Scan for the cell matching the given text and deliver its [X, Y] coordinate at center. 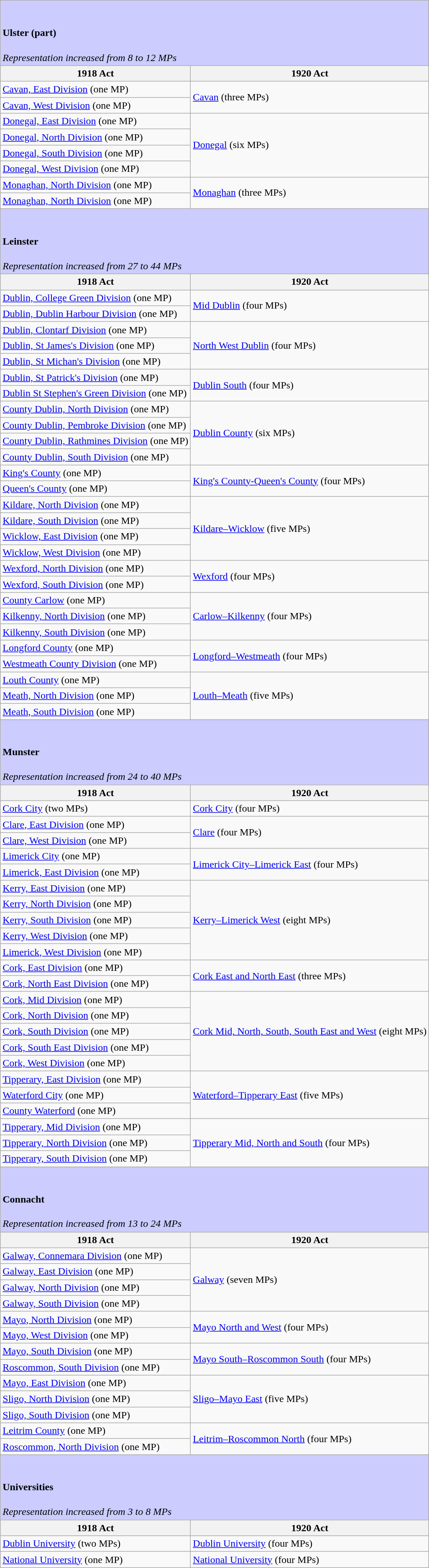
Louth–Meath (five MPs) [310, 696]
Ulster (part)Representation increased from 8 to 12 MPs [215, 33]
Cavan (three MPs) [310, 97]
Limerick City–Limerick East (four MPs) [310, 864]
Galway (seven MPs) [310, 1279]
Kildare, North Division (one MP) [95, 505]
Mayo, West Division (one MP) [95, 1335]
Sligo–Mayo East (five MPs) [310, 1399]
County Carlow (one MP) [95, 600]
County Dublin, South Division (one MP) [95, 457]
Sligo, North Division (one MP) [95, 1399]
Mayo, East Division (one MP) [95, 1383]
Mayo North and West (four MPs) [310, 1327]
Donegal, North Division (one MP) [95, 137]
Tipperary Mid, North and South (four MPs) [310, 1143]
Queen's County (one MP) [95, 489]
Cork, South Division (one MP) [95, 1032]
Clare (four MPs) [310, 833]
LeinsterRepresentation increased from 27 to 44 MPs [215, 241]
Carlow–Kilkenny (four MPs) [310, 616]
Mayo, North Division (one MP) [95, 1319]
Wexford, South Division (one MP) [95, 584]
Kerry, North Division (one MP) [95, 904]
Cavan, East Division (one MP) [95, 89]
Mayo, South Division (one MP) [95, 1351]
King's County (one MP) [95, 473]
Cork, Mid Division (one MP) [95, 999]
Kerry–Limerick West (eight MPs) [310, 920]
Wexford, North Division (one MP) [95, 568]
County Dublin, Rathmines Division (one MP) [95, 441]
Wexford (four MPs) [310, 576]
Cavan, West Division (one MP) [95, 105]
Cork, North Division (one MP) [95, 1016]
Galway, Connemara Division (one MP) [95, 1256]
King's County-Queen's County (four MPs) [310, 481]
Kildare–Wicklow (five MPs) [310, 529]
Limerick, West Division (one MP) [95, 952]
Dublin South (four MPs) [310, 385]
Monaghan (three MPs) [310, 193]
Sligo, South Division (one MP) [95, 1415]
Leitrim–Roscommon North (four MPs) [310, 1439]
National University (four MPs) [310, 1560]
Wicklow, West Division (one MP) [95, 552]
Donegal, South Division (one MP) [95, 153]
Westmeath County Division (one MP) [95, 664]
Louth County (one MP) [95, 680]
County Dublin, North Division (one MP) [95, 409]
Dublin County (six MPs) [310, 433]
MunsterRepresentation increased from 24 to 40 MPs [215, 752]
Tipperary, North Division (one MP) [95, 1143]
Dublin, Clontarf Division (one MP) [95, 329]
National University (one MP) [95, 1560]
Kerry, South Division (one MP) [95, 920]
Limerick City (one MP) [95, 856]
Cork Mid, North, South, South East and West (eight MPs) [310, 1031]
Clare, East Division (one MP) [95, 825]
Galway, South Division (one MP) [95, 1303]
Donegal, West Division (one MP) [95, 169]
Leitrim County (one MP) [95, 1431]
Cork, South East Division (one MP) [95, 1047]
Galway, East Division (one MP) [95, 1272]
Kerry, East Division (one MP) [95, 888]
Waterford City (one MP) [95, 1095]
UniversitiesRepresentation increased from 3 to 8 MPs [215, 1487]
Dublin, St James's Division (one MP) [95, 345]
Limerick, East Division (one MP) [95, 872]
Mayo South–Roscommon South (four MPs) [310, 1359]
Tipperary, Mid Division (one MP) [95, 1127]
Dublin, College Green Division (one MP) [95, 298]
Mid Dublin (four MPs) [310, 306]
Dublin University (four MPs) [310, 1544]
Meath, South Division (one MP) [95, 712]
Cork City (four MPs) [310, 809]
Cork, West Division (one MP) [95, 1063]
Longford County (one MP) [95, 648]
Dublin, Dublin Harbour Division (one MP) [95, 314]
Kilkenny, North Division (one MP) [95, 616]
Cork City (two MPs) [95, 809]
Dublin St Stephen's Green Division (one MP) [95, 393]
Roscommon, South Division (one MP) [95, 1367]
Cork East and North East (three MPs) [310, 976]
North West Dublin (four MPs) [310, 345]
Donegal (six MPs) [310, 145]
County Dublin, Pembroke Division (one MP) [95, 425]
Dublin University (two MPs) [95, 1544]
Dublin, St Michan's Division (one MP) [95, 361]
Waterford–Tipperary East (five MPs) [310, 1095]
Galway, North Division (one MP) [95, 1287]
Cork, North East Division (one MP) [95, 983]
Clare, West Division (one MP) [95, 840]
Tipperary, South Division (one MP) [95, 1159]
Meath, North Division (one MP) [95, 696]
Dublin, St Patrick's Division (one MP) [95, 377]
Kerry, West Division (one MP) [95, 936]
Wicklow, East Division (one MP) [95, 536]
Roscommon, North Division (one MP) [95, 1447]
Donegal, East Division (one MP) [95, 121]
Kildare, South Division (one MP) [95, 521]
Tipperary, East Division (one MP) [95, 1079]
ConnachtRepresentation increased from 13 to 24 MPs [215, 1199]
Longford–Westmeath (four MPs) [310, 656]
Kilkenny, South Division (one MP) [95, 632]
County Waterford (one MP) [95, 1111]
Cork, East Division (one MP) [95, 968]
